Find where the given text appears and provide that cell's center as [x, y] coordinate. 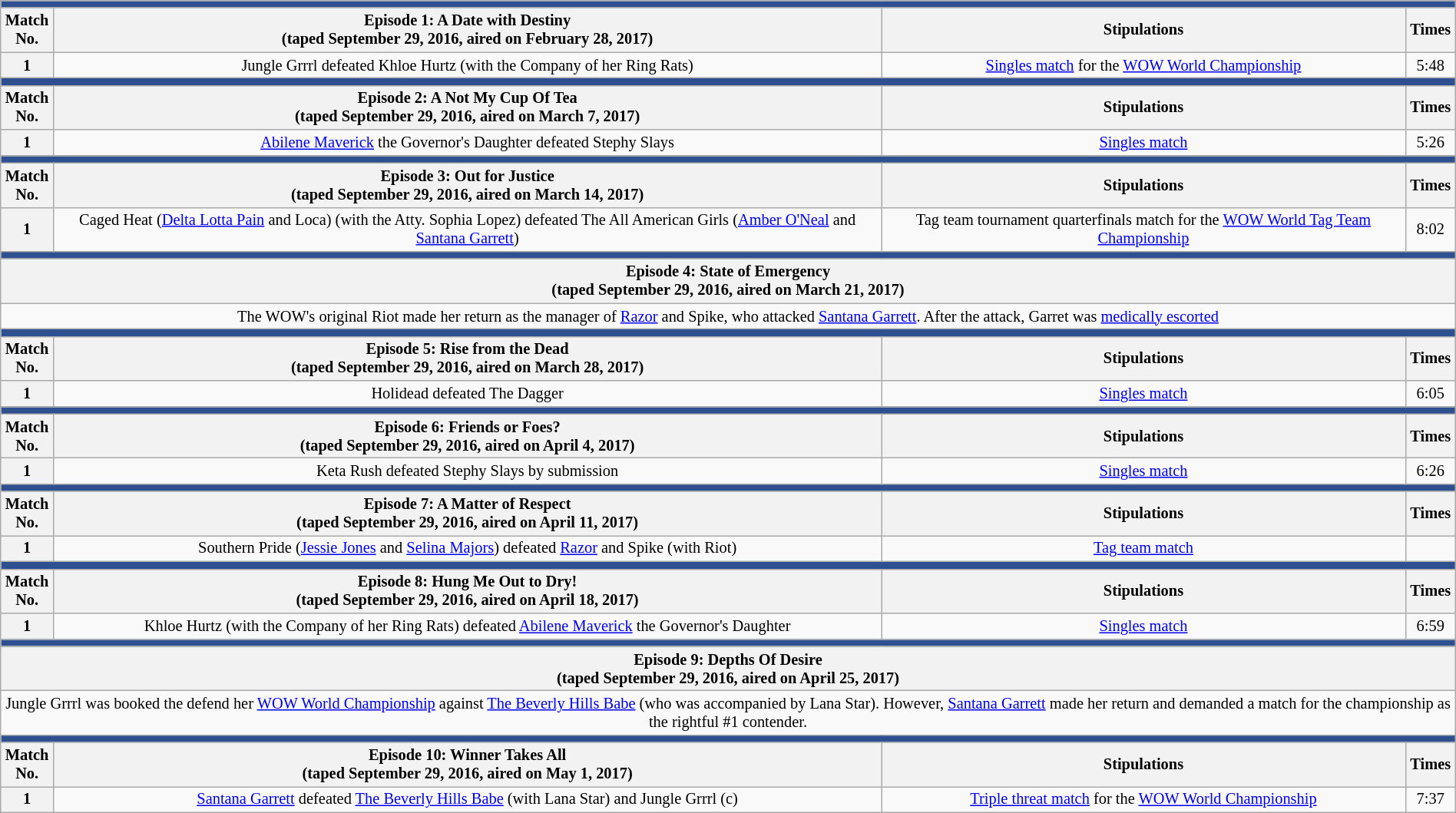
Triple threat match for the WOW World Championship [1144, 799]
Southern Pride (Jessie Jones and Selina Majors) defeated Razor and Spike (with Riot) [468, 548]
Caged Heat (Delta Lotta Pain and Loca) (with the Atty. Sophia Lopez) defeated The All American Girls (Amber O'Neal and Santana Garrett) [468, 230]
Episode 4: State of Emergency(taped September 29, 2016, aired on March 21, 2017) [728, 281]
Episode 6: Friends or Foes?(taped September 29, 2016, aired on April 4, 2017) [468, 436]
Episode 8: Hung Me Out to Dry!(taped September 29, 2016, aired on April 18, 2017) [468, 591]
Episode 5: Rise from the Dead(taped September 29, 2016, aired on March 28, 2017) [468, 359]
Santana Garrett defeated The Beverly Hills Babe (with Lana Star) and Jungle Grrrl (c) [468, 799]
Khloe Hurtz (with the Company of her Ring Rats) defeated Abilene Maverick the Governor's Daughter [468, 626]
Episode 3: Out for Justice(taped September 29, 2016, aired on March 14, 2017) [468, 185]
Episode 7: A Matter of Respect(taped September 29, 2016, aired on April 11, 2017) [468, 514]
6:26 [1430, 471]
5:26 [1430, 143]
Singles match for the WOW World Championship [1144, 65]
Episode 9: Depths Of Desire(taped September 29, 2016, aired on April 25, 2017) [728, 669]
Episode 1: A Date with Destiny(taped September 29, 2016, aired on February 28, 2017) [468, 30]
6:59 [1430, 626]
Tag team tournament quarterfinals match for the WOW World Tag Team Championship [1144, 230]
Holidead defeated The Dagger [468, 394]
Episode 10: Winner Takes All(taped September 29, 2016, aired on May 1, 2017) [468, 765]
Episode 2: A Not My Cup Of Tea(taped September 29, 2016, aired on March 7, 2017) [468, 107]
5:48 [1430, 65]
Keta Rush defeated Stephy Slays by submission [468, 471]
6:05 [1430, 394]
Jungle Grrrl defeated Khloe Hurtz (with the Company of her Ring Rats) [468, 65]
8:02 [1430, 230]
7:37 [1430, 799]
Abilene Maverick the Governor's Daughter defeated Stephy Slays [468, 143]
Tag team match [1144, 548]
